From the cell containing the given text, extract its center point as [X, Y] coordinate. 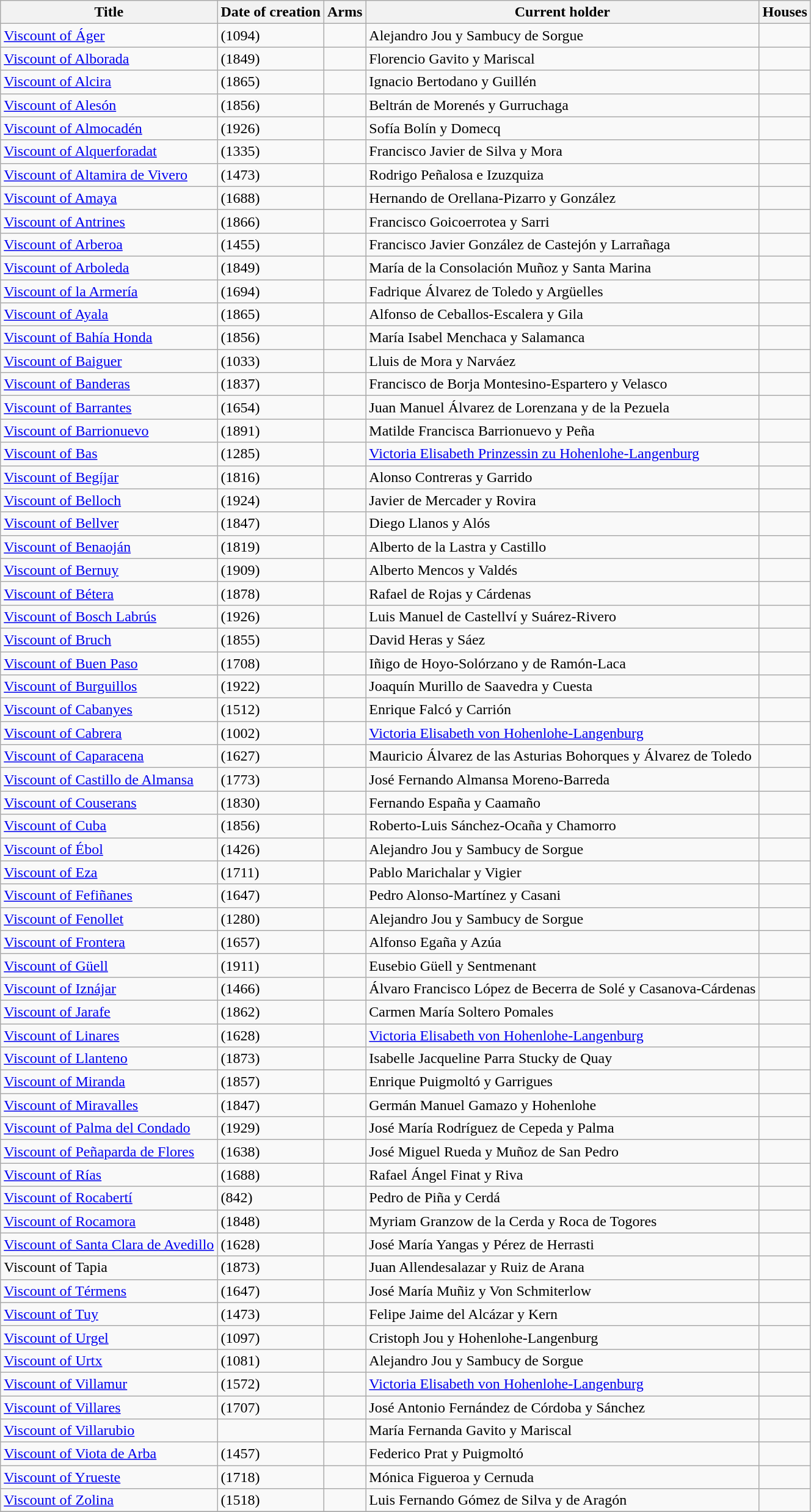
Federico Prat y Puigmoltó [562, 1454]
Luis Manuel de Castellví y Suárez-Rivero [562, 616]
(1922) [271, 687]
María de la Consolación Muñoz y Santa Marina [562, 268]
(1335) [271, 152]
Viscount of Santa Clara de Avedillo [109, 1244]
Pedro Alonso-Martínez y Casani [562, 896]
(1866) [271, 221]
Viscount of Couserans [109, 803]
Fernando España y Caamaño [562, 803]
(1457) [271, 1454]
(1002) [271, 733]
Viscount of Miravalles [109, 1105]
Viscount of Burguillos [109, 687]
Viscount of Urtx [109, 1360]
(1816) [271, 477]
Viscount of Amaya [109, 198]
Alberto Mencos y Valdés [562, 570]
Viscount of Eza [109, 872]
Joaquín Murillo de Saavedra y Cuesta [562, 687]
Francisco de Borja Montesino-Espartero y Velasco [562, 384]
(1855) [271, 640]
Viscount of Cabrera [109, 733]
Viscount of Villamur [109, 1384]
Viscount of Bernuy [109, 570]
David Heras y Sáez [562, 640]
Houses [785, 12]
Viscount of Villares [109, 1407]
Lluis de Mora y Narváez [562, 361]
Viscount of Térmens [109, 1291]
Fadrique Álvarez de Toledo y Argüelles [562, 291]
(1694) [271, 291]
Viscount of Almocadén [109, 128]
Title [109, 12]
Viscount of Caparacena [109, 756]
Javier de Mercader y Rovira [562, 500]
Juan Manuel Álvarez de Lorenzana y de la Pezuela [562, 407]
(1081) [271, 1360]
Alfonso de Ceballos-Escalera y Gila [562, 315]
(1033) [271, 361]
Viscount of la Armería [109, 291]
Viscount of Güell [109, 965]
Viscount of Bétera [109, 593]
José Antonio Fernández de Córdoba y Sánchez [562, 1407]
Enrique Puigmoltó y Garrigues [562, 1082]
Roberto-Luis Sánchez-Ocaña y Chamorro [562, 826]
(1512) [271, 710]
Álvaro Francisco López de Becerra de Solé y Casanova-Cárdenas [562, 988]
Viscount of Castillo de Almansa [109, 780]
(1718) [271, 1477]
Arms [344, 12]
Mónica Figueroa y Cernuda [562, 1477]
Mauricio Álvarez de las Asturias Bohorques y Álvarez de Toledo [562, 756]
(1094) [271, 35]
Viscount of Altamira de Vivero [109, 175]
(1572) [271, 1384]
Viscount of Alesón [109, 105]
(1708) [271, 663]
Viscount of Arberoa [109, 244]
Viscount of Bahía Honda [109, 338]
José Fernando Almansa Moreno-Barreda [562, 780]
Viscount of Antrines [109, 221]
Viscount of Bosch Labrús [109, 616]
Viscount of Ayala [109, 315]
Rafael Ángel Finat y Riva [562, 1175]
(1707) [271, 1407]
Iñigo de Hoyo-Solórzano y de Ramón-Laca [562, 663]
Viscount of Tapia [109, 1268]
(1837) [271, 384]
Ignacio Bertodano y Guillén [562, 82]
Viscount of Miranda [109, 1082]
(1097) [271, 1337]
Isabelle Jacqueline Parra Stucky de Quay [562, 1059]
(1638) [271, 1152]
(1455) [271, 244]
(1627) [271, 756]
(1909) [271, 570]
Viscount of Buen Paso [109, 663]
Viscount of Baiguer [109, 361]
(1657) [271, 942]
Viscount of Rocamora [109, 1221]
Rafael de Rojas y Cárdenas [562, 593]
Viscount of Jarafe [109, 1012]
Viscount of Bas [109, 454]
Viscount of Urgel [109, 1337]
Alonso Contreras y Garrido [562, 477]
Matilde Francisca Barrionuevo y Peña [562, 431]
Viscount of Bruch [109, 640]
Viscount of Iznájar [109, 988]
Eusebio Güell y Sentmenant [562, 965]
Viscount of Ébol [109, 849]
(1929) [271, 1128]
Viscount of Benaoján [109, 547]
Viscount of Arboleda [109, 268]
(1857) [271, 1082]
Current holder [562, 12]
Viscount of Barrantes [109, 407]
(1711) [271, 872]
Viscount of Cabanyes [109, 710]
Francisco Goicoerrotea y Sarri [562, 221]
José Miguel Rueda y Muñoz de San Pedro [562, 1152]
Beltrán de Morenés y Gurruchaga [562, 105]
Viscount of Cuba [109, 826]
María Isabel Menchaca y Salamanca [562, 338]
Viscount of Palma del Condado [109, 1128]
(1862) [271, 1012]
Hernando de Orellana-Pizarro y González [562, 198]
Viscount of Fefiñanes [109, 896]
María Fernanda Gavito y Mariscal [562, 1431]
Date of creation [271, 12]
José María Muñiz y Von Schmiterlow [562, 1291]
Luis Fernando Gómez de Silva y de Aragón [562, 1500]
Viscount of Fenollet [109, 919]
Viscount of Begíjar [109, 477]
(1773) [271, 780]
Juan Allendesalazar y Ruiz de Arana [562, 1268]
Viscount of Peñaparda de Flores [109, 1152]
Carmen María Soltero Pomales [562, 1012]
Pablo Marichalar y Vigier [562, 872]
(1518) [271, 1500]
Viscount of Banderas [109, 384]
Viscount of Alcira [109, 82]
Viscount of Alquerforadat [109, 152]
(1878) [271, 593]
(1280) [271, 919]
Myriam Granzow de la Cerda y Roca de Togores [562, 1221]
Viscount of Belloch [109, 500]
Francisco Javier de Silva y Mora [562, 152]
Cristoph Jou y Hohenlohe-Langenburg [562, 1337]
Alberto de la Lastra y Castillo [562, 547]
Diego Llanos y Alós [562, 524]
Viscount of Rías [109, 1175]
Viscount of Villarubio [109, 1431]
Germán Manuel Gamazo y Hohenlohe [562, 1105]
José María Rodríguez de Cepeda y Palma [562, 1128]
(1830) [271, 803]
Viscount of Viota de Arba [109, 1454]
(1466) [271, 988]
(1654) [271, 407]
Sofía Bolín y Domecq [562, 128]
Viscount of Bellver [109, 524]
(1285) [271, 454]
(1426) [271, 849]
(1911) [271, 965]
Viscount of Rocabertí [109, 1198]
Florencio Gavito y Mariscal [562, 59]
Rodrigo Peñalosa e Izuzquiza [562, 175]
Pedro de Piña y Cerdá [562, 1198]
(1924) [271, 500]
(1819) [271, 547]
Francisco Javier González de Castejón y Larrañaga [562, 244]
Viscount of Alborada [109, 59]
José María Yangas y Pérez de Herrasti [562, 1244]
Viscount of Zolina [109, 1500]
Viscount of Barrionuevo [109, 431]
Viscount of Tuy [109, 1314]
Victoria Elisabeth Prinzessin zu Hohenlohe-Langenburg [562, 454]
Viscount of Llanteno [109, 1059]
Viscount of Frontera [109, 942]
Felipe Jaime del Alcázar y Kern [562, 1314]
(842) [271, 1198]
Viscount of Áger [109, 35]
Alfonso Egaña y Azúa [562, 942]
Viscount of Linares [109, 1035]
(1848) [271, 1221]
Enrique Falcó y Carrión [562, 710]
(1891) [271, 431]
Viscount of Yrueste [109, 1477]
